Determine the (X, Y) coordinate at the center of the cell enclosing the given text.  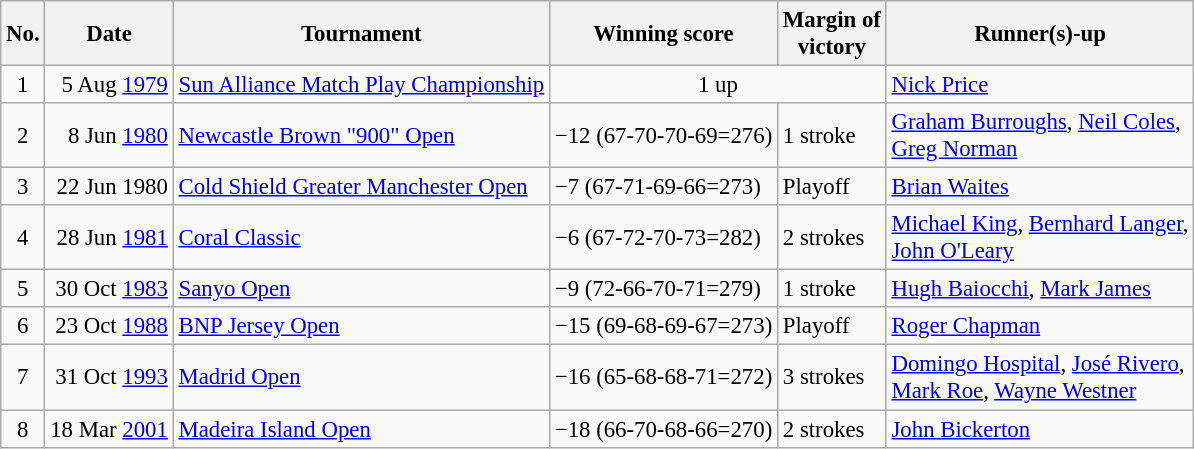
Runner(s)-up (1040, 34)
22 Jun 1980 (109, 187)
18 Mar 2001 (109, 429)
23 Oct 1988 (109, 327)
8 Jun 1980 (109, 136)
−16 (65-68-68-71=272) (664, 378)
Madeira Island Open (361, 429)
Nick Price (1040, 85)
Coral Classic (361, 238)
Sanyo Open (361, 289)
−12 (67-70-70-69=276) (664, 136)
−6 (67-72-70-73=282) (664, 238)
Cold Shield Greater Manchester Open (361, 187)
5 (23, 289)
Date (109, 34)
Newcastle Brown "900" Open (361, 136)
28 Jun 1981 (109, 238)
Sun Alliance Match Play Championship (361, 85)
Winning score (664, 34)
Roger Chapman (1040, 327)
3 strokes (832, 378)
1 (23, 85)
−15 (69-68-69-67=273) (664, 327)
6 (23, 327)
5 Aug 1979 (109, 85)
Graham Burroughs, Neil Coles, Greg Norman (1040, 136)
Brian Waites (1040, 187)
7 (23, 378)
BNP Jersey Open (361, 327)
3 (23, 187)
30 Oct 1983 (109, 289)
31 Oct 1993 (109, 378)
−7 (67-71-69-66=273) (664, 187)
8 (23, 429)
4 (23, 238)
Margin ofvictory (832, 34)
Hugh Baiocchi, Mark James (1040, 289)
Michael King, Bernhard Langer, John O'Leary (1040, 238)
No. (23, 34)
John Bickerton (1040, 429)
Tournament (361, 34)
−18 (66-70-68-66=270) (664, 429)
Madrid Open (361, 378)
2 (23, 136)
1 up (718, 85)
Domingo Hospital, José Rivero, Mark Roe, Wayne Westner (1040, 378)
−9 (72-66-70-71=279) (664, 289)
